Search for the cell housing the specified text and yield its (X, Y) center coordinate. 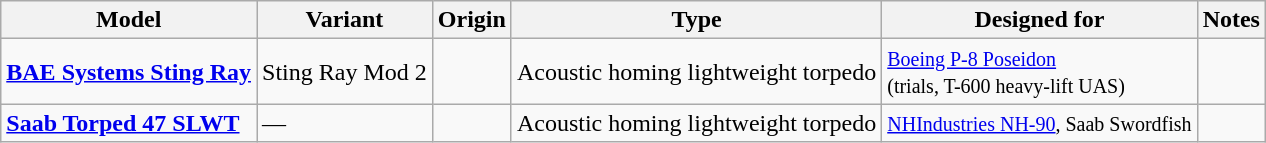
Type (696, 20)
Model (129, 20)
Notes (1231, 20)
Designed for (1040, 20)
Variant (345, 20)
Boeing P-8 Poseidon (trials, T-600 heavy-lift UAS) (1040, 72)
BAE Systems Sting Ray (129, 72)
NHIndustries NH-90, Saab Swordfish (1040, 123)
Saab Torped 47 SLWT (129, 123)
Origin (472, 20)
Sting Ray Mod 2 (345, 72)
— (345, 123)
